Scan for the cell matching the given text and deliver its [X, Y] coordinate at center. 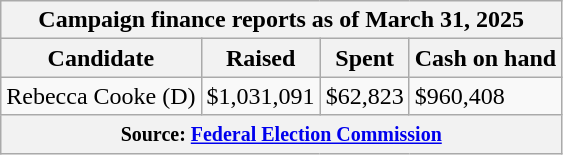
Raised [260, 58]
Rebecca Cooke (D) [101, 96]
$62,823 [364, 96]
Campaign finance reports as of March 31, 2025 [282, 20]
Candidate [101, 58]
$960,408 [485, 96]
Cash on hand [485, 58]
$1,031,091 [260, 96]
Source: Federal Election Commission [282, 134]
Spent [364, 58]
